Identify which cell holds the provided text, then report its [x, y] central coordinate. 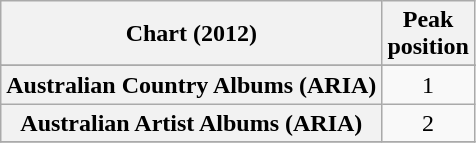
2 [428, 123]
Peak position [428, 34]
Chart (2012) [192, 34]
Australian Country Albums (ARIA) [192, 85]
1 [428, 85]
Australian Artist Albums (ARIA) [192, 123]
